Detect which cell encompasses the target text, then output its [x, y] center coordinate. 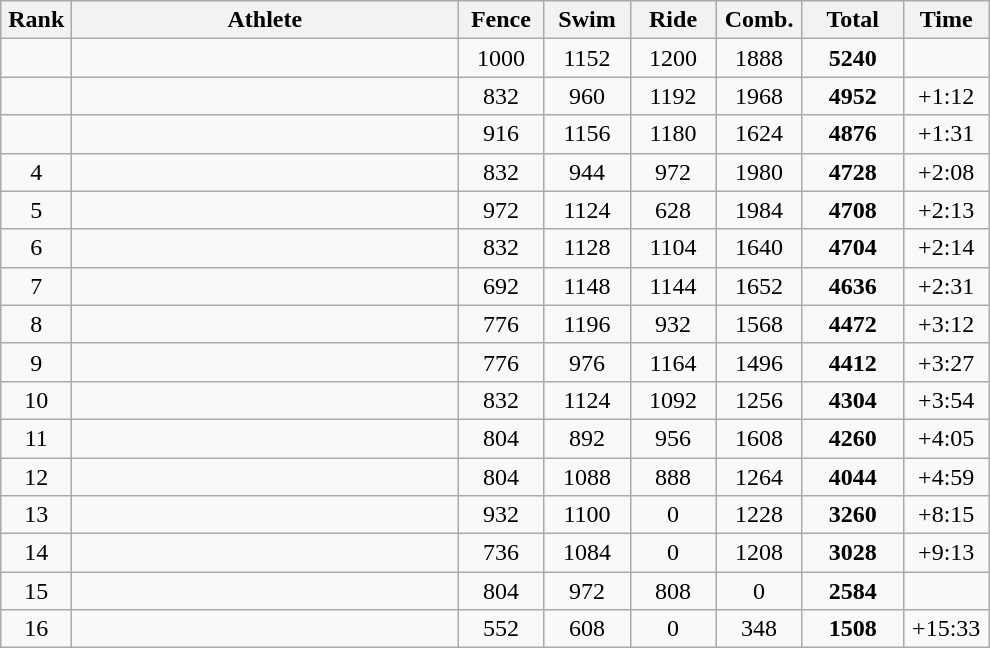
1128 [587, 248]
3260 [852, 515]
1508 [852, 629]
1256 [759, 400]
13 [36, 515]
4472 [852, 324]
1152 [587, 58]
Time [946, 20]
1084 [587, 553]
4952 [852, 96]
4412 [852, 362]
+4:59 [946, 477]
8 [36, 324]
4728 [852, 172]
1228 [759, 515]
1156 [587, 134]
+3:27 [946, 362]
+4:05 [946, 438]
11 [36, 438]
12 [36, 477]
3028 [852, 553]
1200 [673, 58]
1568 [759, 324]
16 [36, 629]
Swim [587, 20]
1180 [673, 134]
+15:33 [946, 629]
1092 [673, 400]
2584 [852, 591]
5240 [852, 58]
552 [501, 629]
1196 [587, 324]
+9:13 [946, 553]
1000 [501, 58]
+3:12 [946, 324]
Ride [673, 20]
+2:31 [946, 286]
1164 [673, 362]
956 [673, 438]
976 [587, 362]
9 [36, 362]
4636 [852, 286]
+3:54 [946, 400]
1888 [759, 58]
Fence [501, 20]
+1:12 [946, 96]
4708 [852, 210]
1088 [587, 477]
14 [36, 553]
5 [36, 210]
+1:31 [946, 134]
1104 [673, 248]
6 [36, 248]
+2:13 [946, 210]
+8:15 [946, 515]
944 [587, 172]
4260 [852, 438]
4044 [852, 477]
Total [852, 20]
916 [501, 134]
1980 [759, 172]
+2:08 [946, 172]
Comb. [759, 20]
1652 [759, 286]
808 [673, 591]
1208 [759, 553]
1100 [587, 515]
Athlete [265, 20]
888 [673, 477]
4876 [852, 134]
4 [36, 172]
1608 [759, 438]
1640 [759, 248]
1144 [673, 286]
1968 [759, 96]
1192 [673, 96]
1148 [587, 286]
Rank [36, 20]
4704 [852, 248]
1496 [759, 362]
+2:14 [946, 248]
15 [36, 591]
10 [36, 400]
4304 [852, 400]
1624 [759, 134]
892 [587, 438]
1984 [759, 210]
348 [759, 629]
960 [587, 96]
628 [673, 210]
1264 [759, 477]
692 [501, 286]
608 [587, 629]
736 [501, 553]
7 [36, 286]
